Output the [x, y] coordinate of the center of the cell containing the given text.  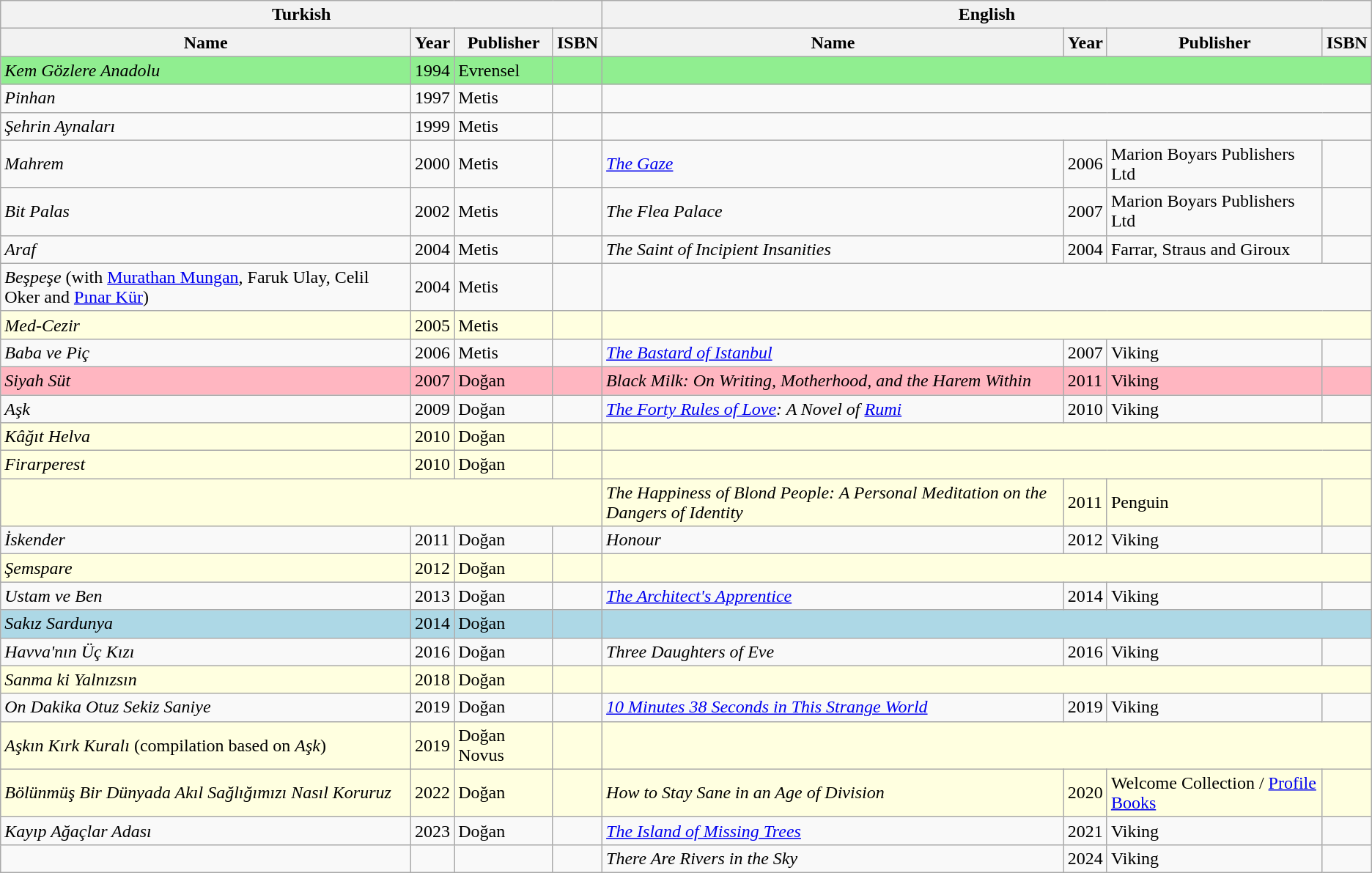
Şemspare [206, 568]
How to Stay Sane in an Age of Division [833, 793]
The Bastard of Istanbul [833, 353]
2021 [1085, 830]
Welcome Collection / Profile Books [1214, 793]
İskender [206, 540]
Aşk [206, 408]
Kem Gözlere Anadolu [206, 70]
Black Milk: On Writing, Motherhood, and the Harem Within [833, 380]
Turkish [302, 15]
Baba ve Piç [206, 353]
2018 [432, 679]
The Forty Rules of Love: A Novel of Rumi [833, 408]
The Architect's Apprentice [833, 596]
2022 [432, 793]
On Dakika Otuz Sekiz Saniye [206, 707]
1999 [432, 126]
The Flea Palace [833, 211]
Firarperest [206, 465]
Farrar, Straus and Giroux [1214, 249]
2020 [1085, 793]
Sanma ki Yalnızsın [206, 679]
Honour [833, 540]
There Are Rivers in the Sky [833, 858]
Kâğıt Helva [206, 437]
Siyah Süt [206, 380]
Beşpeşe (with Murathan Mungan, Faruk Ulay, Celil Oker and Pınar Kür) [206, 287]
Havva'nın Üç Kızı [206, 652]
Doğan Novus [504, 745]
2023 [432, 830]
2000 [432, 164]
Aşkın Kırk Kuralı (compilation based on Aşk) [206, 745]
Kayıp Ağaçlar Adası [206, 830]
10 Minutes 38 Seconds in This Strange World [833, 707]
Evrensel [504, 70]
2013 [432, 596]
Mahrem [206, 164]
Ustam ve Ben [206, 596]
Penguin [1214, 503]
Araf [206, 249]
Three Daughters of Eve [833, 652]
The Gaze [833, 164]
1994 [432, 70]
The Saint of Incipient Insanities [833, 249]
The Island of Missing Trees [833, 830]
Bit Palas [206, 211]
2002 [432, 211]
Bölünmüş Bir Dünyada Akıl Sağlığımızı Nasıl Koruruz [206, 793]
Sakız Sardunya [206, 624]
English [987, 15]
The Happiness of Blond People: A Personal Meditation on the Dangers of Identity [833, 503]
Pinhan [206, 98]
2005 [432, 325]
2024 [1085, 858]
2009 [432, 408]
Şehrin Aynaları [206, 126]
1997 [432, 98]
Med-Cezir [206, 325]
